Output the (x, y) coordinate of the center of the cell containing the given text.  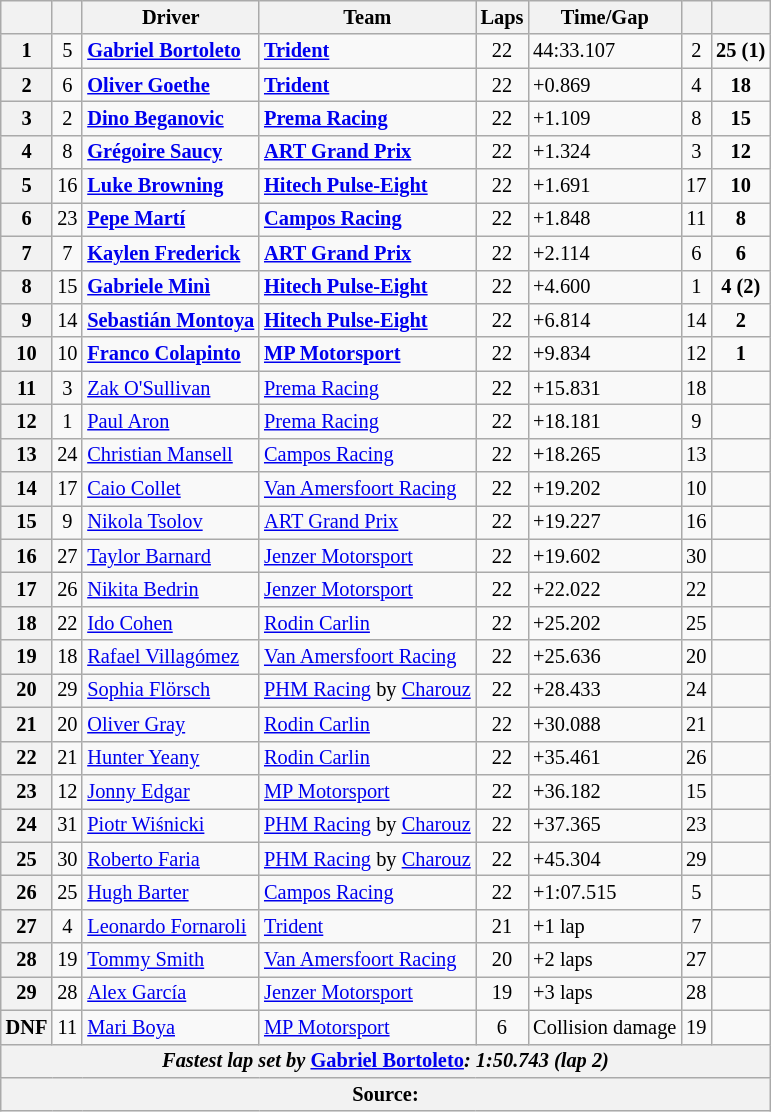
+9.834 (604, 354)
+18.181 (604, 421)
Time/Gap (604, 17)
+1.109 (604, 118)
Source: (386, 1094)
Christian Mansell (170, 455)
Fastest lap set by Gabriel Bortoleto: 1:50.743 (lap 2) (386, 1061)
Driver (170, 17)
+2 laps (604, 960)
Laps (502, 17)
Grégoire Saucy (170, 152)
+4.600 (604, 287)
+1:07.515 (604, 892)
Piotr Wiśnicki (170, 825)
+1.324 (604, 152)
Alex García (170, 993)
+28.433 (604, 690)
Gabriel Bortoleto (170, 51)
Tommy Smith (170, 960)
+35.461 (604, 758)
25 (1) (740, 51)
+6.814 (604, 320)
Caio Collet (170, 489)
Dino Beganovic (170, 118)
+15.831 (604, 388)
Mari Boya (170, 1027)
Jonny Edgar (170, 791)
Nikola Tsolov (170, 522)
+36.182 (604, 791)
Sophia Flörsch (170, 690)
+1.848 (604, 219)
+1.691 (604, 186)
Taylor Barnard (170, 556)
+2.114 (604, 253)
+22.022 (604, 589)
Collision damage (604, 1027)
+19.602 (604, 556)
+3 laps (604, 993)
+18.265 (604, 455)
DNF (27, 1027)
Leonardo Fornaroli (170, 926)
Team (367, 17)
+37.365 (604, 825)
Rafael Villagómez (170, 657)
Nikita Bedrin (170, 589)
Paul Aron (170, 421)
4 (2) (740, 287)
+30.088 (604, 724)
+19.227 (604, 522)
+1 lap (604, 926)
Ido Cohen (170, 623)
Pepe Martí (170, 219)
Gabriele Minì (170, 287)
Roberto Faria (170, 859)
Hunter Yeany (170, 758)
Zak O'Sullivan (170, 388)
Hugh Barter (170, 892)
+25.636 (604, 657)
31 (67, 825)
Oliver Goethe (170, 85)
Luke Browning (170, 186)
+45.304 (604, 859)
Sebastián Montoya (170, 320)
Oliver Gray (170, 724)
+25.202 (604, 623)
+19.202 (604, 489)
+0.869 (604, 85)
Kaylen Frederick (170, 253)
44:33.107 (604, 51)
Franco Colapinto (170, 354)
